Capture the cell that displays the provided text and extract its (X, Y) central coordinate. 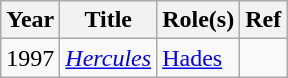
Role(s) (198, 20)
Year (30, 20)
Title (108, 20)
Ref (264, 20)
1997 (30, 58)
Hades (198, 58)
Hercules (108, 58)
